Identify which cell holds the provided text, then report its (x, y) central coordinate. 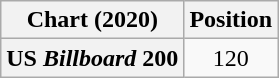
US Billboard 200 (92, 58)
120 (231, 58)
Position (231, 20)
Chart (2020) (92, 20)
